Capture the cell that displays the provided text and extract its (X, Y) central coordinate. 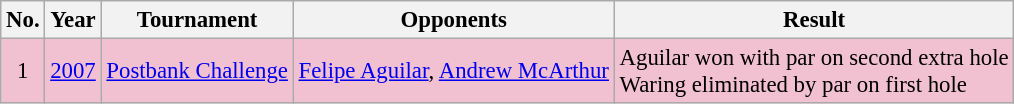
Opponents (454, 20)
Tournament (197, 20)
2007 (73, 72)
Result (814, 20)
1 (23, 72)
Postbank Challenge (197, 72)
Aguilar won with par on second extra holeWaring eliminated by par on first hole (814, 72)
Felipe Aguilar, Andrew McArthur (454, 72)
No. (23, 20)
Year (73, 20)
